Find where the given text appears and provide that cell's center as [x, y] coordinate. 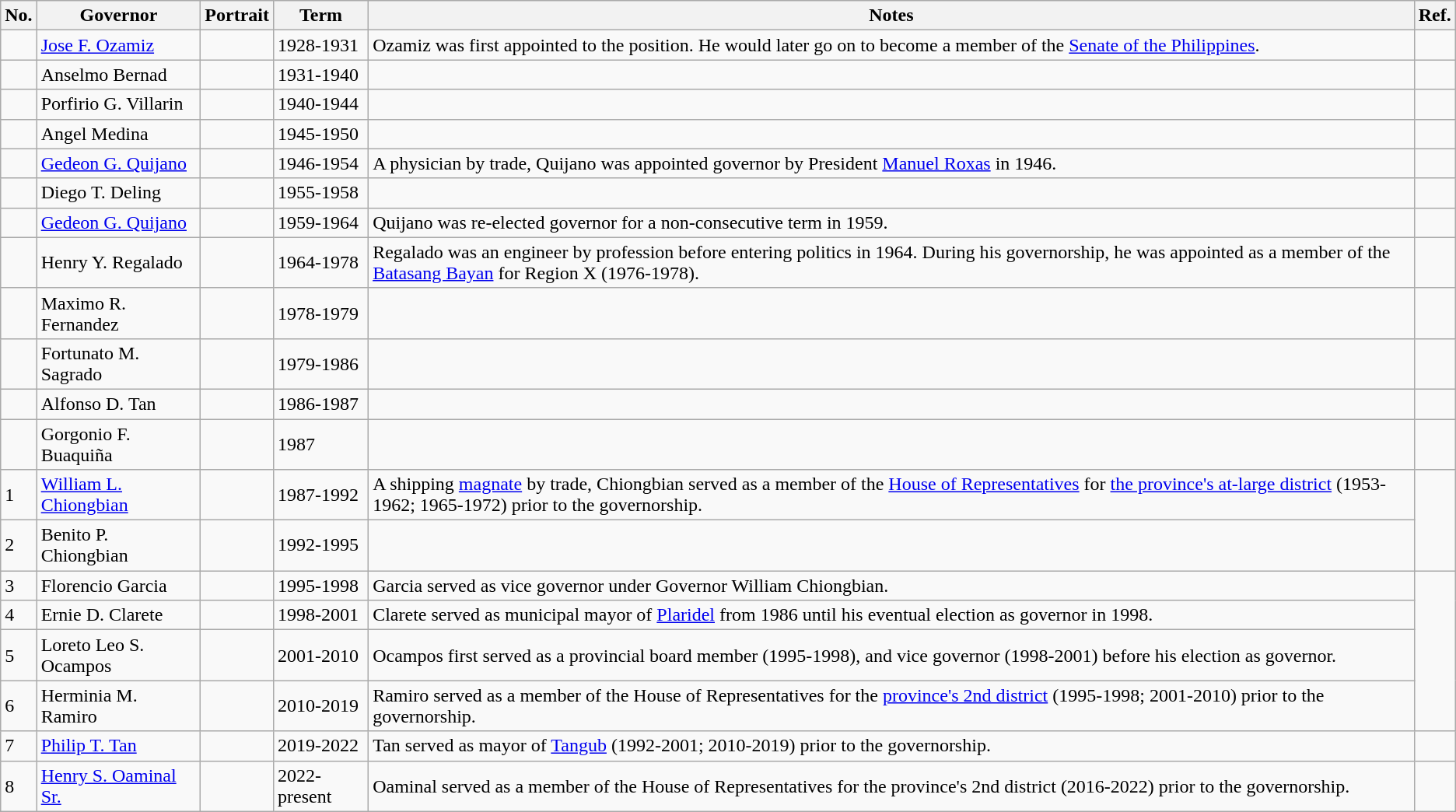
1955-1958 [320, 193]
Ozamiz was first appointed to the position. He would later go on to become a member of the Senate of the Philippines. [891, 45]
2019-2022 [320, 746]
No. [19, 16]
Ramiro served as a member of the House of Representatives for the province's 2nd district (1995-1998; 2001-2010) prior to the governorship. [891, 706]
2 [19, 546]
1978-1979 [320, 313]
1998-2001 [320, 615]
1986-1987 [320, 404]
Philip T. Tan [118, 746]
Governor [118, 16]
3 [19, 586]
Loreto Leo S. Ocampos [118, 655]
Diego T. Deling [118, 193]
Term [320, 16]
8 [19, 786]
Henry Y. Regalado [118, 263]
Anselmo Bernad [118, 75]
A physician by trade, Quijano was appointed governor by President Manuel Roxas in 1946. [891, 163]
1979-1986 [320, 364]
1995-1998 [320, 586]
Ernie D. Clarete [118, 615]
1987 [320, 443]
4 [19, 615]
Ref. [1434, 16]
2022-present [320, 786]
Henry S. Oaminal Sr. [118, 786]
Notes [891, 16]
7 [19, 746]
William L. Chiongbian [118, 495]
1928-1931 [320, 45]
1940-1944 [320, 104]
Herminia M. Ramiro [118, 706]
Maximo R. Fernandez [118, 313]
Florencio Garcia [118, 586]
Clarete served as municipal mayor of Plaridel from 1986 until his eventual election as governor in 1998. [891, 615]
Tan served as mayor of Tangub (1992-2001; 2010-2019) prior to the governorship. [891, 746]
1945-1950 [320, 134]
Gorgonio F. Buaquiña [118, 443]
Quijano was re-elected governor for a non-consecutive term in 1959. [891, 222]
Jose F. Ozamiz [118, 45]
Benito P. Chiongbian [118, 546]
2001-2010 [320, 655]
1 [19, 495]
Portrait [237, 16]
Porfirio G. Villarin [118, 104]
Alfonso D. Tan [118, 404]
1946-1954 [320, 163]
Angel Medina [118, 134]
Garcia served as vice governor under Governor William Chiongbian. [891, 586]
1987-1992 [320, 495]
Fortunato M. Sagrado [118, 364]
1959-1964 [320, 222]
Oaminal served as a member of the House of Representatives for the province's 2nd district (2016-2022) prior to the governorship. [891, 786]
Ocampos first served as a provincial board member (1995-1998), and vice governor (1998-2001) before his election as governor. [891, 655]
6 [19, 706]
5 [19, 655]
2010-2019 [320, 706]
1992-1995 [320, 546]
1964-1978 [320, 263]
1931-1940 [320, 75]
